Determine the (X, Y) coordinate at the center of the cell enclosing the given text.  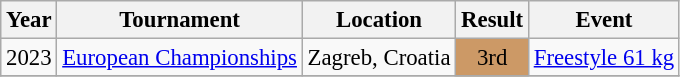
3rd (492, 58)
Tournament (180, 20)
Event (604, 20)
Zagreb, Croatia (379, 58)
European Championships (180, 58)
Freestyle 61 kg (604, 58)
Location (379, 20)
2023 (29, 58)
Year (29, 20)
Result (492, 20)
